Output the (x, y) coordinate of the center of the cell containing the given text.  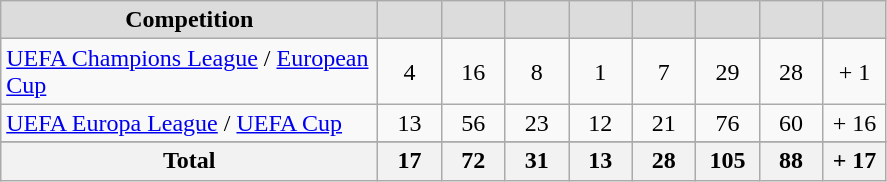
60 (791, 123)
4 (410, 72)
76 (728, 123)
17 (410, 161)
7 (664, 72)
23 (537, 123)
72 (473, 161)
21 (664, 123)
1 (600, 72)
31 (537, 161)
105 (728, 161)
UEFA Champions League / European Cup (190, 72)
16 (473, 72)
+ 16 (855, 123)
12 (600, 123)
Total (190, 161)
+ 17 (855, 161)
56 (473, 123)
8 (537, 72)
UEFA Europa League / UEFA Cup (190, 123)
88 (791, 161)
+ 1 (855, 72)
29 (728, 72)
Competition (190, 20)
